Search for the cell housing the specified text and yield its (x, y) center coordinate. 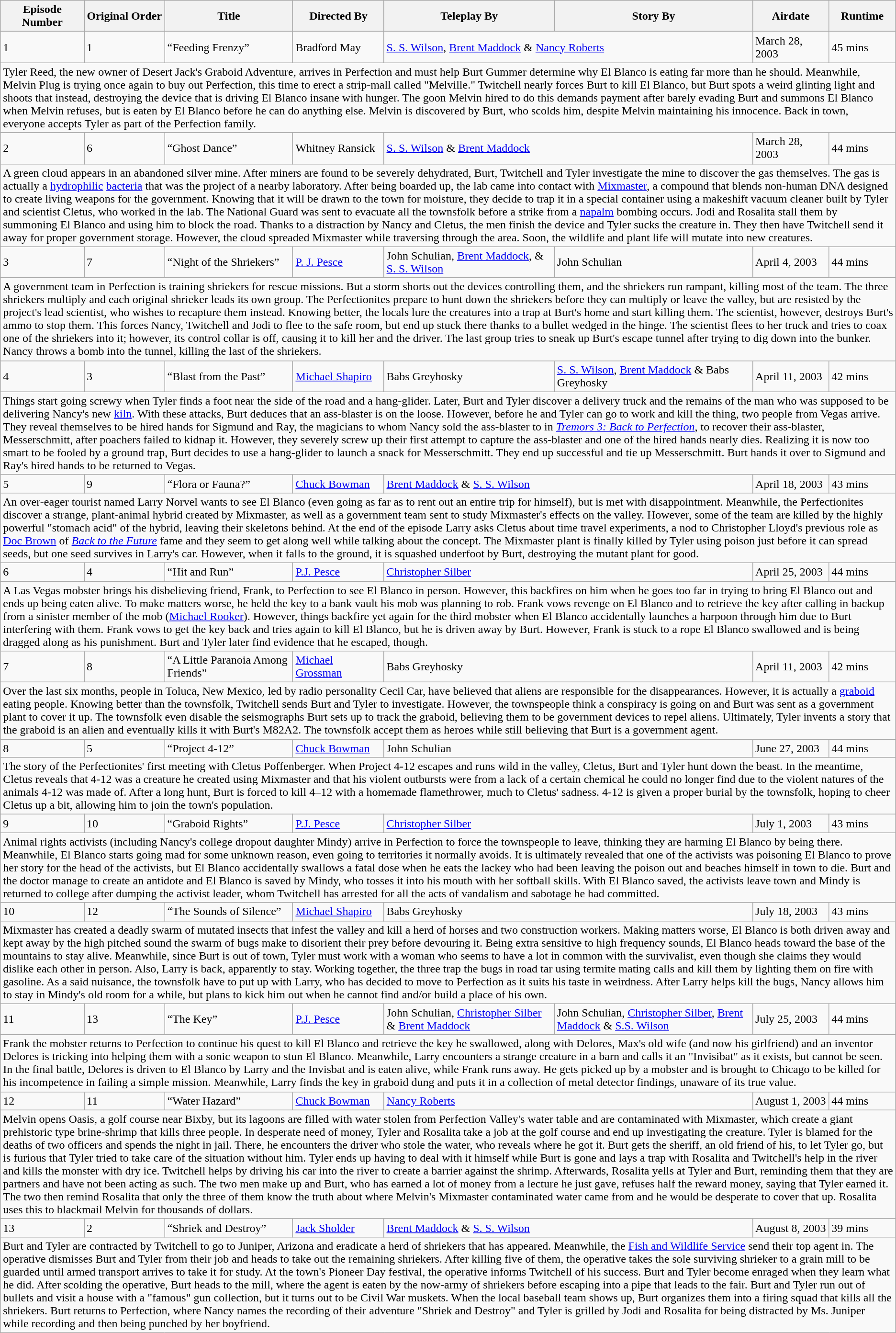
July 18, 2003 (791, 912)
“The Sounds of Silence” (229, 912)
Teleplay By (469, 16)
John Schulian, Christopher Silber, Brent Maddock & S.S. Wilson (653, 1019)
“Project 4-12” (229, 748)
P. J. Pesce (338, 262)
John Schulian, Christopher Silber & Brent Maddock (469, 1019)
Whitney Ransick (338, 148)
Original Order (124, 16)
July 1, 2003 (791, 824)
April 25, 2003 (791, 572)
“Blast from the Past” (229, 376)
Story By (653, 16)
August 1, 2003 (791, 1101)
Directed By (338, 16)
“A Little Paranoia Among Friends” (229, 666)
“The Key” (229, 1019)
“Flora or Fauna?” (229, 484)
Episode Number (42, 16)
June 27, 2003 (791, 748)
Title (229, 16)
Bradford May (338, 47)
“Hit and Run” (229, 572)
July 25, 2003 (791, 1019)
August 8, 2003 (791, 1228)
Nancy Roberts (568, 1101)
Michael Grossman (338, 666)
“Graboid Rights” (229, 824)
S. S. Wilson, Brent Maddock & Babs Greyhosky (653, 376)
Runtime (862, 16)
45 mins (862, 47)
Jack Sholder (338, 1228)
“Night of the Shriekers” (229, 262)
Airdate (791, 16)
S. S. Wilson, Brent Maddock & Nancy Roberts (568, 47)
John Schulian, Brent Maddock, & S. S. Wilson (469, 262)
April 18, 2003 (791, 484)
“Feeding Frenzy” (229, 47)
“Ghost Dance” (229, 148)
“Shriek and Destroy” (229, 1228)
April 4, 2003 (791, 262)
39 mins (862, 1228)
S. S. Wilson & Brent Maddock (568, 148)
“Water Hazard” (229, 1101)
